Find where the given text appears and provide that cell's center as [X, Y] coordinate. 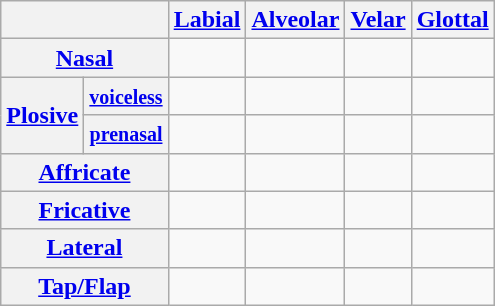
Lateral [84, 248]
Affricate [84, 172]
Velar [378, 20]
Tap/Flap [84, 286]
prenasal [126, 134]
Labial [207, 20]
voiceless [126, 96]
Nasal [84, 58]
Fricative [84, 210]
Plosive [42, 115]
Alveolar [296, 20]
Glottal [452, 20]
